Output the (x, y) coordinate of the center of the cell containing the given text.  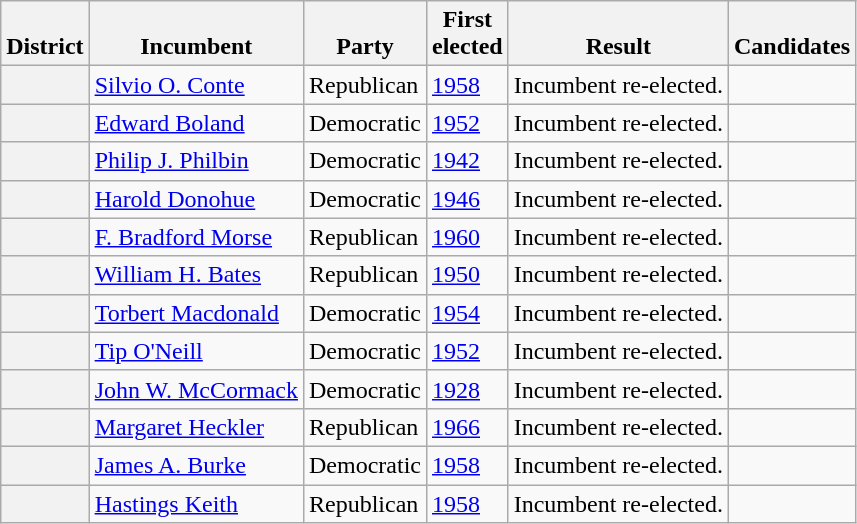
1966 (467, 427)
1950 (467, 275)
Silvio O. Conte (196, 85)
1954 (467, 313)
Candidates (792, 34)
F. Bradford Morse (196, 237)
District (45, 34)
Firstelected (467, 34)
1942 (467, 161)
Tip O'Neill (196, 351)
Result (618, 34)
Edward Boland (196, 123)
1928 (467, 389)
John W. McCormack (196, 389)
William H. Bates (196, 275)
Hastings Keith (196, 503)
Party (364, 34)
Harold Donohue (196, 199)
Incumbent (196, 34)
1960 (467, 237)
1946 (467, 199)
Torbert Macdonald (196, 313)
Margaret Heckler (196, 427)
Philip J. Philbin (196, 161)
James A. Burke (196, 465)
